Extract the [X, Y] coordinate from the center of the cell holding the provided text.  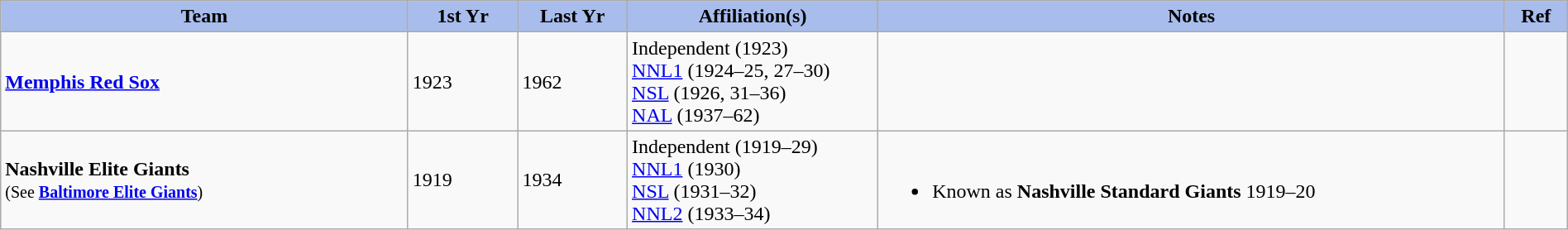
1962 [572, 81]
Nashville Elite Giants(See Baltimore Elite Giants) [205, 180]
1934 [572, 180]
Independent (1923)NNL1 (1924–25, 27–30)NSL (1926, 31–36)NAL (1937–62) [753, 81]
Affiliation(s) [753, 17]
Known as Nashville Standard Giants 1919–20 [1192, 180]
1923 [463, 81]
1919 [463, 180]
Memphis Red Sox [205, 81]
Team [205, 17]
Last Yr [572, 17]
Notes [1192, 17]
1st Yr [463, 17]
Ref [1536, 17]
Independent (1919–29)NNL1 (1930)NSL (1931–32)NNL2 (1933–34) [753, 180]
